Detect which cell encompasses the target text, then output its [X, Y] center coordinate. 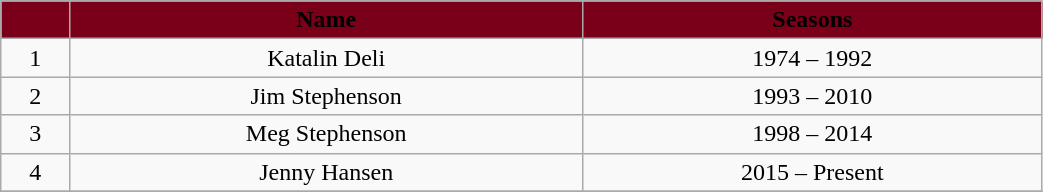
Jenny Hansen [326, 172]
1998 – 2014 [812, 134]
1993 – 2010 [812, 96]
1 [36, 58]
4 [36, 172]
Katalin Deli [326, 58]
2015 – Present [812, 172]
3 [36, 134]
2 [36, 96]
Name [326, 20]
1974 – 1992 [812, 58]
Jim Stephenson [326, 96]
Meg Stephenson [326, 134]
Seasons [812, 20]
